Extract the (X, Y) coordinate from the center of the cell holding the provided text.  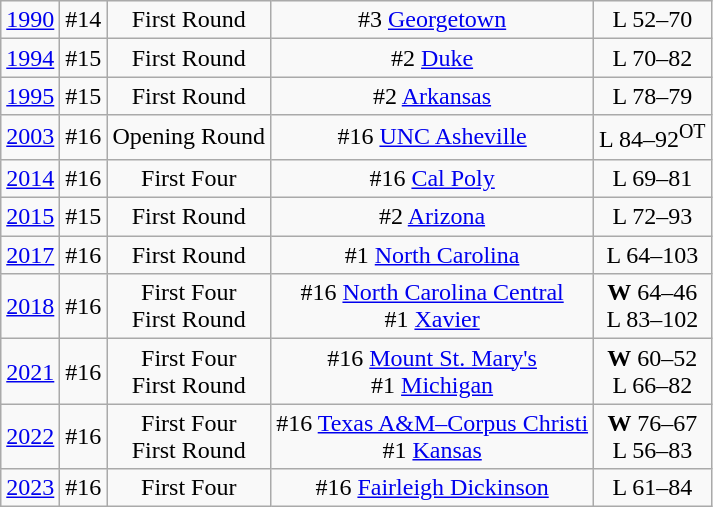
#1 North Carolina (432, 255)
#16 Mount St. Mary's#1 Michigan (432, 372)
Opening Round (189, 138)
L 64–103 (653, 255)
L 69–81 (653, 178)
#3 Georgetown (432, 20)
L 70–82 (653, 58)
2021 (30, 372)
W 64–46 L 83–102 (653, 306)
L 84–92OT (653, 138)
2023 (30, 488)
#16 Fairleigh Dickinson (432, 488)
2015 (30, 217)
#16 Texas A&M–Corpus Christi#1 Kansas (432, 436)
2014 (30, 178)
2017 (30, 255)
W 60–52 L 66–82 (653, 372)
1994 (30, 58)
L 52–70 (653, 20)
W 76–67 L 56–83 (653, 436)
#2 Arizona (432, 217)
#16 North Carolina Central#1 Xavier (432, 306)
1995 (30, 96)
#14 (84, 20)
2018 (30, 306)
L 78–79 (653, 96)
1990 (30, 20)
L 72–93 (653, 217)
L 61–84 (653, 488)
2022 (30, 436)
#2 Arkansas (432, 96)
#2 Duke (432, 58)
#16 UNC Asheville (432, 138)
#16 Cal Poly (432, 178)
2003 (30, 138)
